Scan for the cell matching the given text and deliver its (X, Y) coordinate at center. 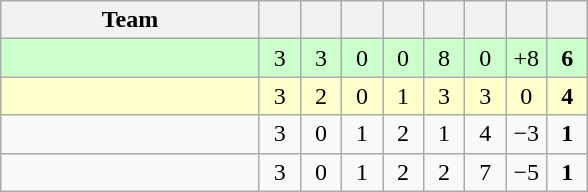
Team (130, 20)
−3 (526, 134)
8 (444, 58)
−5 (526, 172)
+8 (526, 58)
7 (486, 172)
6 (568, 58)
